Return the (X, Y) coordinate for the center point of the cell that contains the specified text.  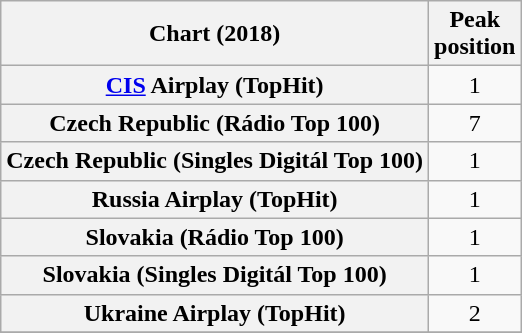
Russia Airplay (TopHit) (215, 199)
7 (475, 123)
Ukraine Airplay (TopHit) (215, 313)
2 (475, 313)
Chart (2018) (215, 34)
Slovakia (Rádio Top 100) (215, 237)
CIS Airplay (TopHit) (215, 85)
Czech Republic (Singles Digitál Top 100) (215, 161)
Slovakia (Singles Digitál Top 100) (215, 275)
Peakposition (475, 34)
Czech Republic (Rádio Top 100) (215, 123)
